From the cell containing the given text, extract its center point as [x, y] coordinate. 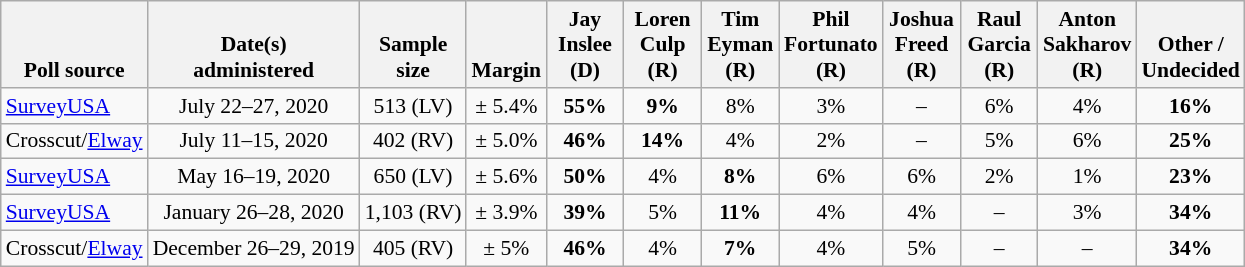
± 5.6% [506, 177]
11% [740, 213]
JoshuaFreed (R) [922, 44]
16% [1190, 106]
LorenCulp (R) [663, 44]
TimEyman (R) [740, 44]
Other /Undecided [1190, 44]
July 11–15, 2020 [254, 141]
Date(s)administered [254, 44]
± 5% [506, 248]
Poll source [74, 44]
July 22–27, 2020 [254, 106]
23% [1190, 177]
9% [663, 106]
7% [740, 248]
May 16–19, 2020 [254, 177]
± 5.4% [506, 106]
PhilFortunato (R) [831, 44]
Samplesize [414, 44]
RaulGarcia (R) [999, 44]
± 5.0% [506, 141]
January 26–28, 2020 [254, 213]
Margin [506, 44]
513 (LV) [414, 106]
55% [585, 106]
1% [1088, 177]
50% [585, 177]
402 (RV) [414, 141]
December 26–29, 2019 [254, 248]
405 (RV) [414, 248]
1,103 (RV) [414, 213]
± 3.9% [506, 213]
25% [1190, 141]
JayInslee (D) [585, 44]
AntonSakharov (R) [1088, 44]
39% [585, 213]
14% [663, 141]
650 (LV) [414, 177]
